Extract the (x, y) coordinate from the center of the cell holding the provided text.  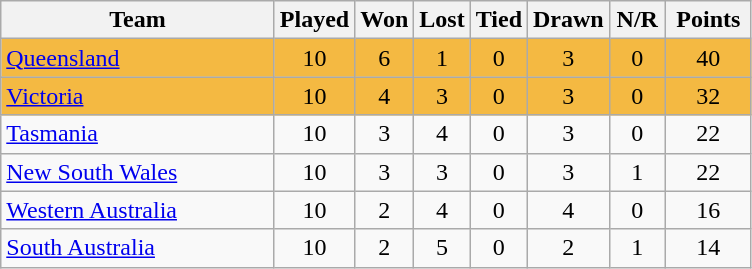
Team (138, 20)
6 (384, 58)
South Australia (138, 248)
Queensland (138, 58)
14 (708, 248)
Won (384, 20)
32 (708, 96)
40 (708, 58)
16 (708, 210)
N/R (637, 20)
Points (708, 20)
Victoria (138, 96)
Drawn (569, 20)
Lost (442, 20)
Tasmania (138, 134)
Western Australia (138, 210)
New South Wales (138, 172)
Tied (498, 20)
5 (442, 248)
Played (314, 20)
